Return (X, Y) of the center of cell containing provided text 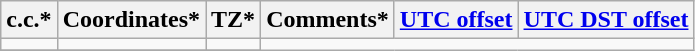
c.c.* (29, 20)
Coordinates* (131, 20)
UTC DST offset (606, 20)
UTC offset (456, 20)
TZ* (234, 20)
Comments* (328, 20)
